Determine the [X, Y] coordinate at the center of the cell enclosing the given text.  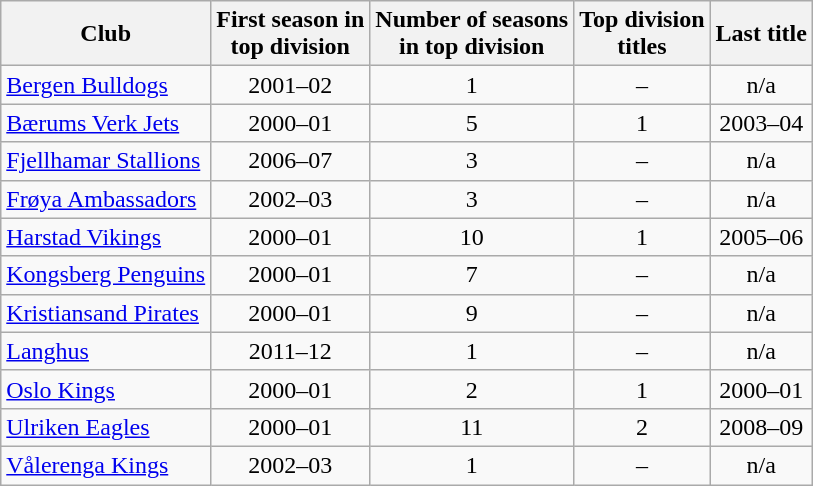
9 [472, 313]
2006–07 [290, 161]
Last title [761, 34]
Vålerenga Kings [106, 465]
Frøya Ambassadors [106, 199]
Kristiansand Pirates [106, 313]
Langhus [106, 351]
10 [472, 237]
First season intop division [290, 34]
7 [472, 275]
2008–09 [761, 427]
2003–04 [761, 123]
Club [106, 34]
Top divisiontitles [642, 34]
Oslo Kings [106, 389]
Kongsberg Penguins [106, 275]
5 [472, 123]
Harstad Vikings [106, 237]
2011–12 [290, 351]
Bærums Verk Jets [106, 123]
Ulriken Eagles [106, 427]
Fjellhamar Stallions [106, 161]
2001–02 [290, 85]
Number of seasons in top division [472, 34]
2005–06 [761, 237]
Bergen Bulldogs [106, 85]
11 [472, 427]
